Output the [x, y] coordinate of the center of the cell containing the given text.  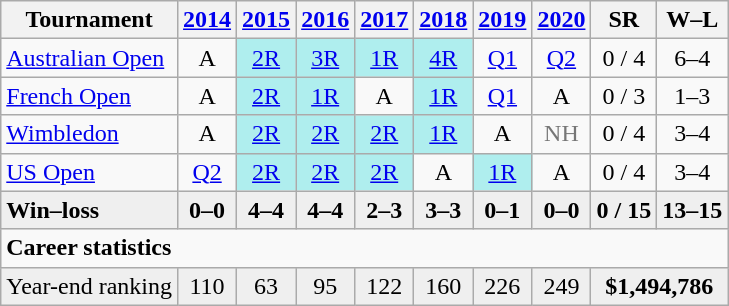
6–4 [692, 58]
Wimbledon [90, 134]
3–3 [444, 210]
French Open [90, 96]
95 [326, 286]
122 [384, 286]
63 [266, 286]
$1,494,786 [660, 286]
2016 [326, 20]
3R [326, 58]
2019 [502, 20]
Year-end ranking [90, 286]
Australian Open [90, 58]
160 [444, 286]
226 [502, 286]
2017 [384, 20]
W–L [692, 20]
4R [444, 58]
Win–loss [90, 210]
0–1 [502, 210]
0 / 15 [624, 210]
2015 [266, 20]
2020 [562, 20]
NH [562, 134]
249 [562, 286]
Tournament [90, 20]
0 / 3 [624, 96]
110 [208, 286]
1–3 [692, 96]
SR [624, 20]
2018 [444, 20]
2014 [208, 20]
13–15 [692, 210]
2–3 [384, 210]
US Open [90, 172]
Career statistics [364, 248]
